Capture the cell that displays the provided text and extract its (X, Y) central coordinate. 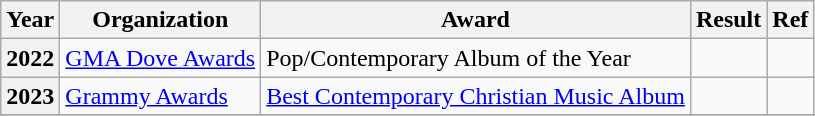
Organization (160, 20)
2022 (30, 58)
Pop/Contemporary Album of the Year (476, 58)
GMA Dove Awards (160, 58)
Year (30, 20)
Grammy Awards (160, 96)
Result (728, 20)
Ref (790, 20)
Best Contemporary Christian Music Album (476, 96)
2023 (30, 96)
Award (476, 20)
